Output the [x, y] coordinate of the center of the cell containing the given text.  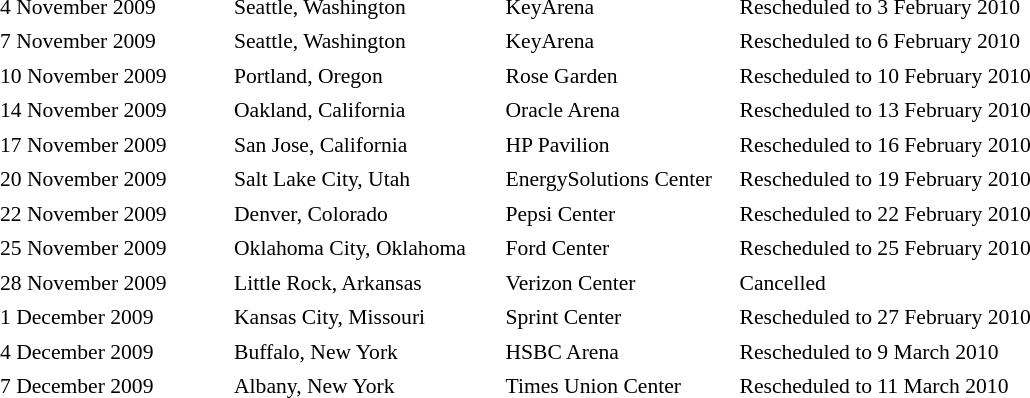
Salt Lake City, Utah [365, 180]
Pepsi Center [618, 214]
San Jose, California [365, 145]
Ford Center [618, 248]
Kansas City, Missouri [365, 318]
EnergySolutions Center [618, 180]
Verizon Center [618, 283]
Seattle, Washington [365, 42]
HSBC Arena [618, 352]
Oakland, California [365, 110]
Denver, Colorado [365, 214]
Sprint Center [618, 318]
Oracle Arena [618, 110]
HP Pavilion [618, 145]
Little Rock, Arkansas [365, 283]
Portland, Oregon [365, 76]
Rose Garden [618, 76]
KeyArena [618, 42]
Oklahoma City, Oklahoma [365, 248]
Buffalo, New York [365, 352]
